Locate the cell with the specified text and output its (X, Y) center coordinate. 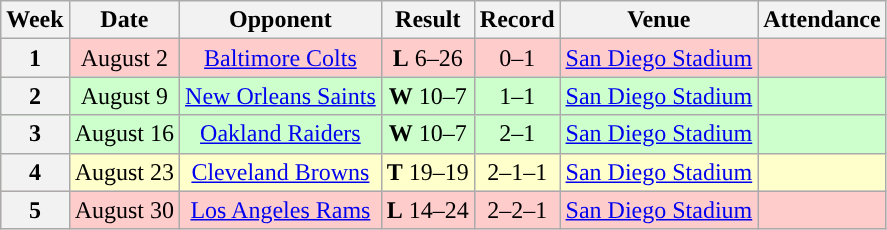
2–2–1 (517, 210)
Los Angeles Rams (281, 210)
Baltimore Colts (281, 58)
Attendance (822, 20)
Cleveland Browns (281, 172)
August 16 (124, 134)
L 14–24 (428, 210)
T 19–19 (428, 172)
L 6–26 (428, 58)
Oakland Raiders (281, 134)
August 23 (124, 172)
August 30 (124, 210)
2–1 (517, 134)
1–1 (517, 96)
August 9 (124, 96)
2–1–1 (517, 172)
4 (35, 172)
Venue (659, 20)
Opponent (281, 20)
5 (35, 210)
Record (517, 20)
August 2 (124, 58)
1 (35, 58)
New Orleans Saints (281, 96)
Result (428, 20)
3 (35, 134)
Date (124, 20)
Week (35, 20)
2 (35, 96)
0–1 (517, 58)
